Return (x, y) of the center of cell containing provided text 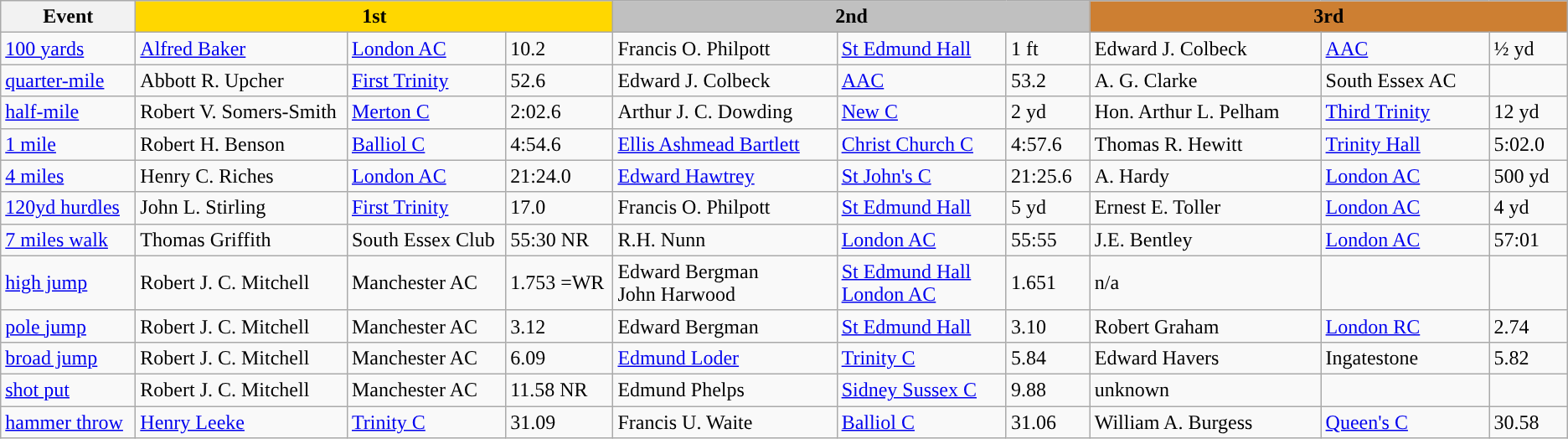
21:25.6 (1048, 176)
2:02.6 (560, 112)
5.82 (1528, 358)
4:54.6 (560, 144)
30.58 (1528, 421)
31.09 (560, 421)
Edward Bergman (725, 326)
Merton C (426, 112)
10.2 (560, 49)
Hon. Arthur L. Pelham (1205, 112)
St Edmund HallLondon AC (921, 283)
Event (69, 17)
1 ft (1048, 49)
Queen's C (1406, 421)
n/a (1205, 283)
Edmund Phelps (725, 390)
55:55 (1048, 240)
Ellis Ashmead Bartlett (725, 144)
2.74 (1528, 326)
3rd (1328, 17)
London RC (1406, 326)
53.2 (1048, 80)
Christ Church C (921, 144)
Robert V. Somers-Smith (241, 112)
5:02.0 (1528, 144)
120yd hurdles (69, 208)
55:30 NR (560, 240)
shot put (69, 390)
Trinity Hall (1406, 144)
2 yd (1048, 112)
5 yd (1048, 208)
4:57.6 (1048, 144)
South Essex Club (426, 240)
Thomas Griffith (241, 240)
12 yd (1528, 112)
1.753 =WR (560, 283)
Francis U. Waite (725, 421)
hammer throw (69, 421)
Edward Bergman John Harwood (725, 283)
Alfred Baker (241, 49)
unknown (1205, 390)
pole jump (69, 326)
Edmund Loder (725, 358)
Ingatestone (1406, 358)
New C (921, 112)
A. Hardy (1205, 176)
3.10 (1048, 326)
6.09 (560, 358)
quarter-mile (69, 80)
1.651 (1048, 283)
17.0 (560, 208)
half-mile (69, 112)
St John's C (921, 176)
11.58 NR (560, 390)
Arthur J. C. Dowding (725, 112)
1st (374, 17)
Henry C. Riches (241, 176)
Third Trinity (1406, 112)
500 yd (1528, 176)
3.12 (560, 326)
4 miles (69, 176)
4 yd (1528, 208)
31.06 (1048, 421)
R.H. Nunn (725, 240)
J.E. Bentley (1205, 240)
John L. Stirling (241, 208)
2nd (851, 17)
1 mile (69, 144)
9.88 (1048, 390)
Sidney Sussex C (921, 390)
William A. Burgess (1205, 421)
Henry Leeke (241, 421)
high jump (69, 283)
A. G. Clarke (1205, 80)
South Essex AC (1406, 80)
broad jump (69, 358)
21:24.0 (560, 176)
100 yards (69, 49)
Ernest E. Toller (1205, 208)
Robert Graham (1205, 326)
Abbott R. Upcher (241, 80)
7 miles walk (69, 240)
Edward Hawtrey (725, 176)
57:01 (1528, 240)
½ yd (1528, 49)
52.6 (560, 80)
Robert H. Benson (241, 144)
Edward Havers (1205, 358)
Thomas R. Hewitt (1205, 144)
5.84 (1048, 358)
